Return (x, y) of the center of cell containing provided text 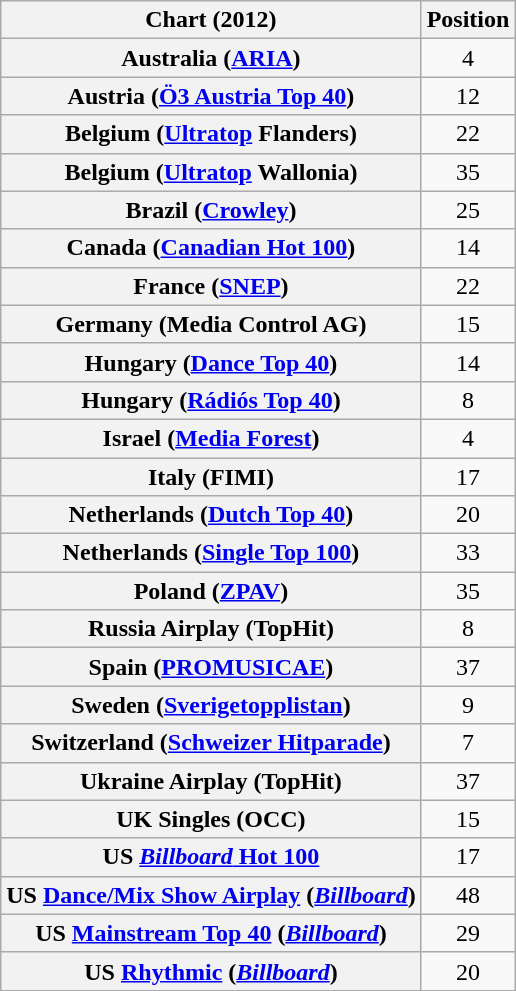
25 (468, 210)
US Mainstream Top 40 (Billboard) (211, 933)
Brazil (Crowley) (211, 210)
US Rhythmic (Billboard) (211, 971)
Position (468, 20)
Belgium (Ultratop Flanders) (211, 134)
48 (468, 895)
33 (468, 553)
7 (468, 743)
Canada (Canadian Hot 100) (211, 248)
Belgium (Ultratop Wallonia) (211, 172)
Hungary (Dance Top 40) (211, 362)
Hungary (Rádiós Top 40) (211, 400)
Australia (ARIA) (211, 58)
Netherlands (Single Top 100) (211, 553)
29 (468, 933)
Russia Airplay (TopHit) (211, 629)
Israel (Media Forest) (211, 438)
Netherlands (Dutch Top 40) (211, 515)
Poland (ZPAV) (211, 591)
12 (468, 96)
UK Singles (OCC) (211, 819)
US Dance/Mix Show Airplay (Billboard) (211, 895)
Sweden (Sverigetopplistan) (211, 705)
9 (468, 705)
Spain (PROMUSICAE) (211, 667)
France (SNEP) (211, 286)
Italy (FIMI) (211, 477)
Switzerland (Schweizer Hitparade) (211, 743)
US Billboard Hot 100 (211, 857)
Ukraine Airplay (TopHit) (211, 781)
Germany (Media Control AG) (211, 324)
Chart (2012) (211, 20)
Austria (Ö3 Austria Top 40) (211, 96)
